Search for the cell housing the specified text and yield its [X, Y] center coordinate. 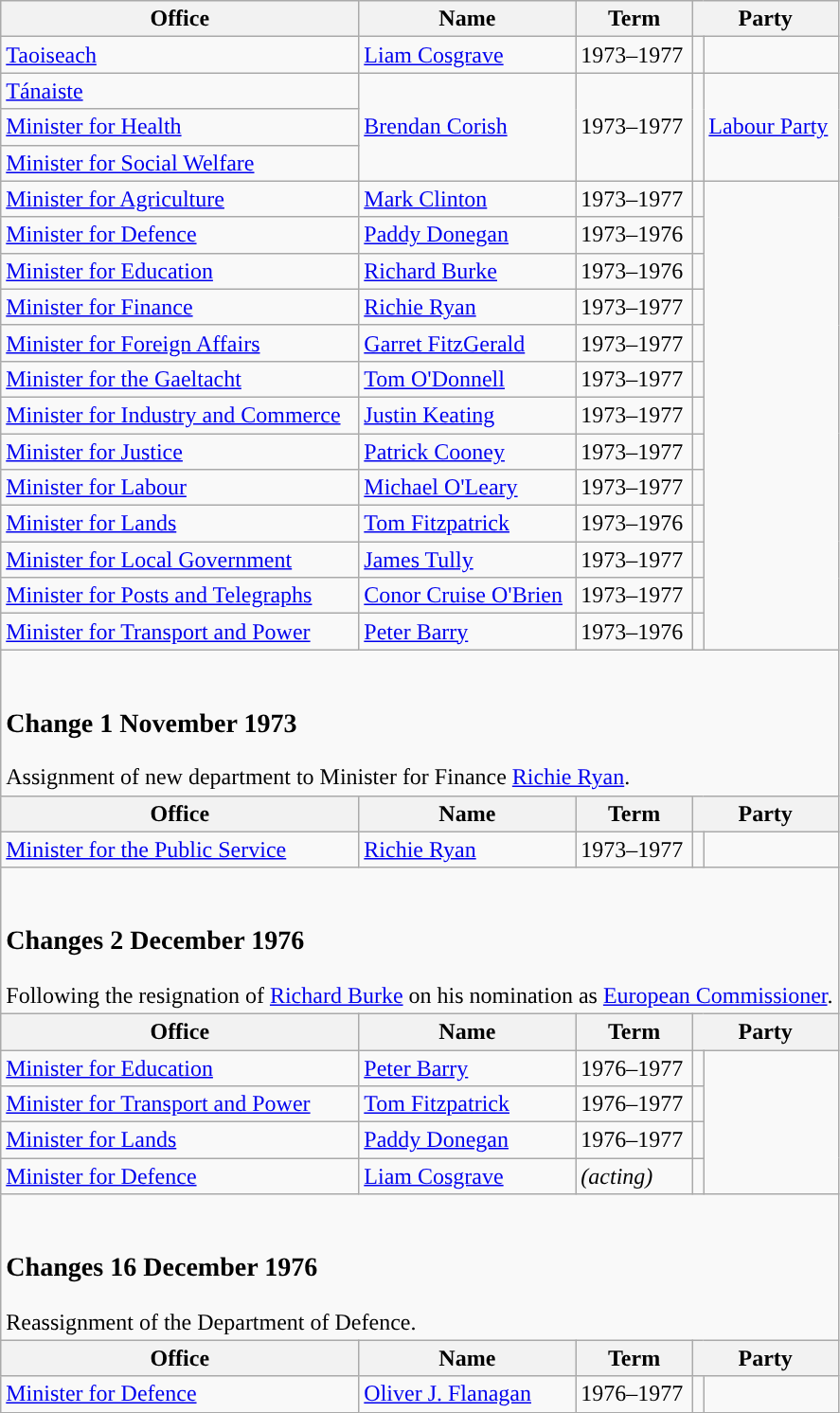
Minister for Social Welfare [180, 163]
Minister for Posts and Telegraphs [180, 596]
Tom O'Donnell [468, 379]
Michael O'Leary [468, 488]
Minister for Finance [180, 307]
Richard Burke [468, 271]
Garret FitzGerald [468, 343]
Changes 16 December 1976Reassignment of the Department of Defence. [420, 1267]
Minister for Labour [180, 488]
James Tully [468, 560]
Tánaiste [180, 91]
Changes 2 December 1976Following the resignation of Richard Burke on his nomination as European Commissioner. [420, 940]
Minister for Industry and Commerce [180, 415]
Minister for Foreign Affairs [180, 343]
Minister for the Gaeltacht [180, 379]
Minister for Local Government [180, 560]
Minister for Health [180, 127]
(acting) [634, 1176]
Change 1 November 1973Assignment of new department to Minister for Finance Richie Ryan. [420, 723]
Oliver J. Flanagan [468, 1394]
Minister for Justice [180, 452]
Patrick Cooney [468, 452]
Minister for the Public Service [180, 850]
Taoiseach [180, 55]
Labour Party [771, 127]
Conor Cruise O'Brien [468, 596]
Mark Clinton [468, 199]
Minister for Agriculture [180, 199]
Justin Keating [468, 415]
Brendan Corish [468, 127]
